For the text-containing cell, return its midpoint in [x, y] coordinate format. 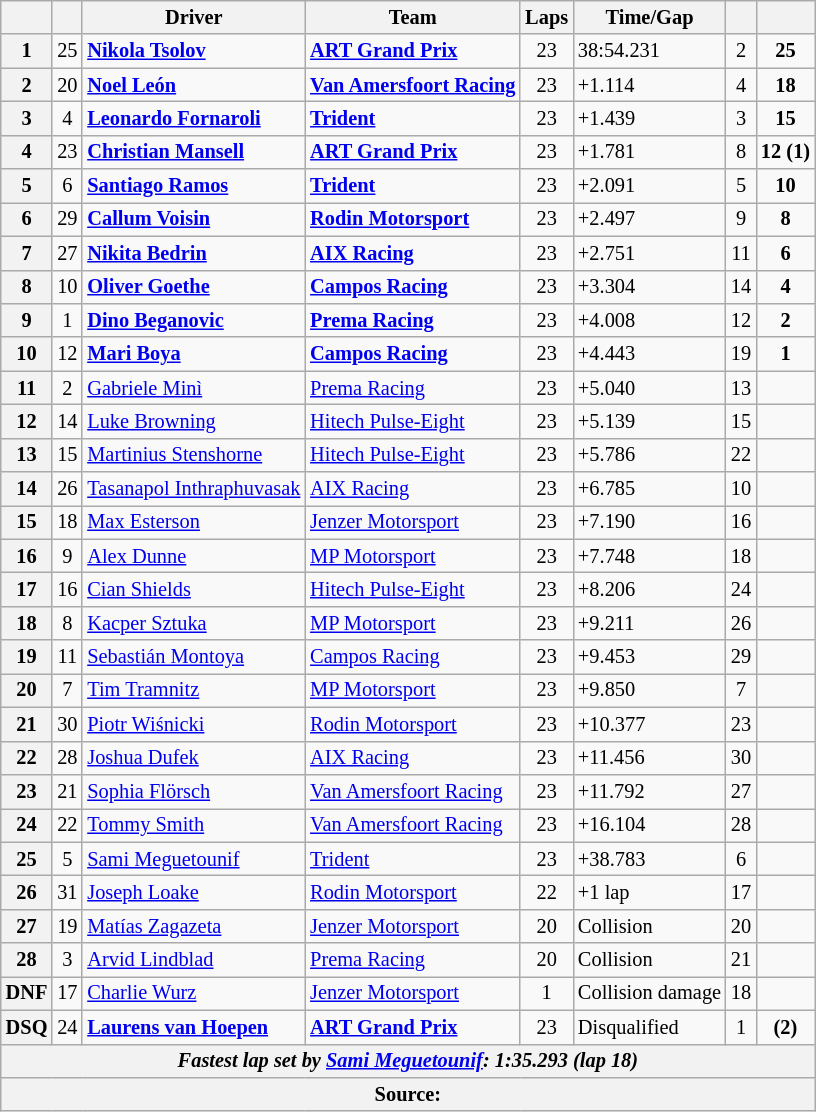
Sophia Flörsch [194, 791]
+4.008 [650, 320]
Alex Dunne [194, 556]
+2.497 [650, 219]
Santiago Ramos [194, 186]
Time/Gap [650, 17]
+11.792 [650, 791]
+8.206 [650, 589]
+4.443 [650, 354]
+5.786 [650, 455]
12 (1) [786, 152]
+6.785 [650, 489]
Kacper Sztuka [194, 623]
Tim Tramnitz [194, 690]
Fastest lap set by Sami Meguetounif: 1:35.293 (lap 18) [408, 1061]
Martinius Stenshorne [194, 455]
Laps [546, 17]
Collision damage [650, 993]
Team [412, 17]
Laurens van Hoepen [194, 1027]
Leonardo Fornaroli [194, 118]
Dino Beganovic [194, 320]
DSQ [27, 1027]
31 [67, 892]
DNF [27, 993]
+2.751 [650, 253]
Joshua Dufek [194, 758]
+9.850 [650, 690]
+1.114 [650, 85]
+7.190 [650, 522]
Nikita Bedrin [194, 253]
Nikola Tsolov [194, 51]
Tasanapol Inthraphuvasak [194, 489]
Callum Voisin [194, 219]
Charlie Wurz [194, 993]
Noel León [194, 85]
Cian Shields [194, 589]
Sami Meguetounif [194, 859]
Driver [194, 17]
Mari Boya [194, 354]
+11.456 [650, 758]
+1.439 [650, 118]
+1.781 [650, 152]
Disqualified [650, 1027]
+16.104 [650, 825]
Luke Browning [194, 421]
(2) [786, 1027]
+5.040 [650, 388]
Gabriele Minì [194, 388]
Oliver Goethe [194, 287]
+9.211 [650, 623]
+10.377 [650, 724]
Piotr Wiśnicki [194, 724]
38:54.231 [650, 51]
+1 lap [650, 892]
Joseph Loake [194, 892]
Source: [408, 1094]
+7.748 [650, 556]
Matías Zagazeta [194, 926]
Tommy Smith [194, 825]
+5.139 [650, 421]
+9.453 [650, 657]
+38.783 [650, 859]
+2.091 [650, 186]
Sebastián Montoya [194, 657]
Arvid Lindblad [194, 960]
Max Esterson [194, 522]
+3.304 [650, 287]
Christian Mansell [194, 152]
